From the cell containing the given text, extract its center point as [X, Y] coordinate. 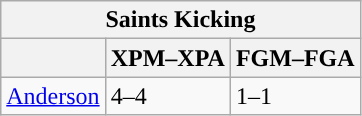
Saints Kicking [180, 20]
4–4 [168, 96]
XPM–XPA [168, 58]
FGM–FGA [295, 58]
Anderson [53, 96]
1–1 [295, 96]
